Determine the [X, Y] coordinate at the center of the cell enclosing the given text.  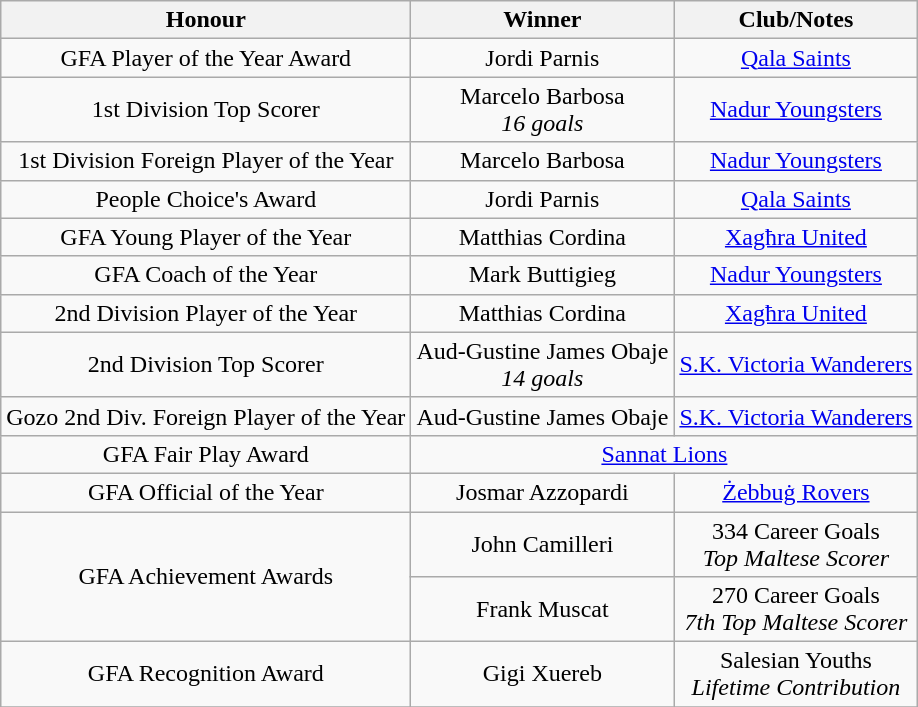
1st Division Foreign Player of the Year [206, 161]
Aud-Gustine James Obaje [542, 416]
334 Career Goals Top Maltese Scorer [796, 544]
GFA Official of the Year [206, 492]
GFA Coach of the Year [206, 275]
Club/Notes [796, 20]
Marcelo Barbosa [542, 161]
Marcelo Barbosa 16 goals [542, 110]
GFA Achievement Awards [206, 577]
Honour [206, 20]
GFA Fair Play Award [206, 454]
Frank Muscat [542, 610]
Mark Buttigieg [542, 275]
GFA Recognition Award [206, 674]
GFA Young Player of the Year [206, 237]
GFA Player of the Year Award [206, 58]
John Camilleri [542, 544]
Żebbuġ Rovers [796, 492]
2nd Division Top Scorer [206, 364]
Winner [542, 20]
Salesian Youths Lifetime Contribution [796, 674]
Josmar Azzopardi [542, 492]
2nd Division Player of the Year [206, 313]
Sannat Lions [664, 454]
People Choice's Award [206, 199]
Aud-Gustine James Obaje 14 goals [542, 364]
Gozo 2nd Div. Foreign Player of the Year [206, 416]
270 Career Goals 7th Top Maltese Scorer [796, 610]
Gigi Xuereb [542, 674]
1st Division Top Scorer [206, 110]
